For the text-containing cell, return its midpoint in [x, y] coordinate format. 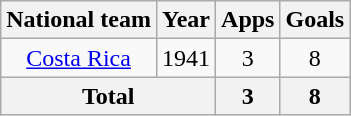
Costa Rica [79, 58]
Apps [248, 20]
Year [186, 20]
Total [108, 96]
Goals [315, 20]
National team [79, 20]
1941 [186, 58]
